Return (X, Y) of the center of cell containing provided text 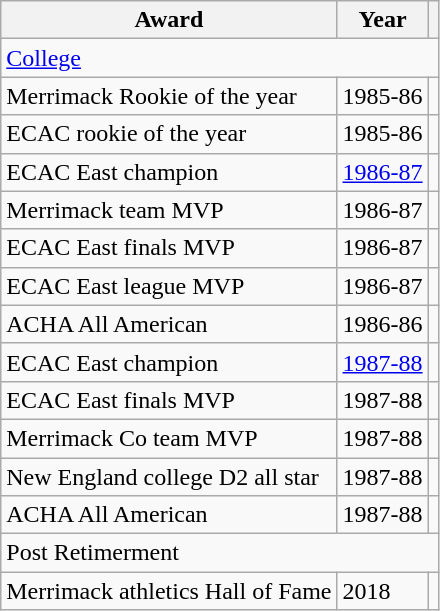
New England college D2 all star (169, 477)
Post Retimerment (220, 553)
Merrimack Co team MVP (169, 438)
Year (382, 20)
2018 (382, 591)
College (220, 58)
Merrimack athletics Hall of Fame (169, 591)
ECAC East league MVP (169, 286)
Merrimack team MVP (169, 210)
Merrimack Rookie of the year (169, 96)
1986-86 (382, 324)
ECAC rookie of the year (169, 134)
Award (169, 20)
